Detect which cell encompasses the target text, then output its (X, Y) center coordinate. 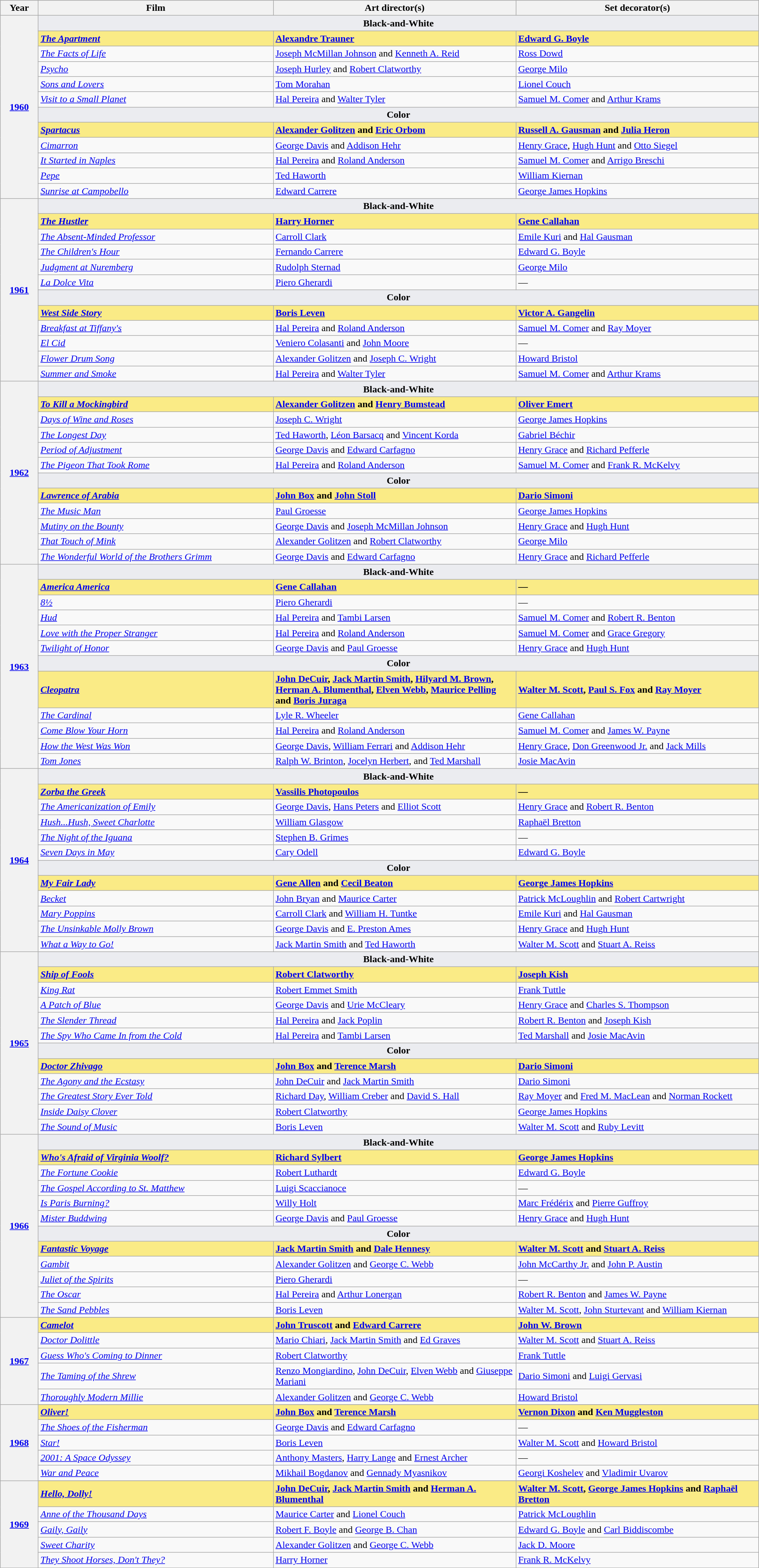
Juliet of the Spirits (155, 1279)
Stephen B. Grimes (395, 837)
Willy Holt (395, 1203)
William Glasgow (395, 822)
The Apartment (155, 38)
Joseph C. Wright (395, 419)
The Cardinal (155, 716)
War and Peace (155, 1473)
Becket (155, 898)
Maurice Carter and Lionel Couch (395, 1514)
It Started in Naples (155, 160)
Robert F. Boyle and George B. Chan (395, 1530)
1961 (19, 290)
1960 (19, 107)
Judgment at Nuremberg (155, 267)
Walter M. Scott and Ruby Levitt (637, 1127)
Ship of Fools (155, 975)
John Box and John Stoll (395, 496)
Gaily, Gaily (155, 1530)
Joseph Hurley and Robert Clatworthy (395, 69)
Hush...Hush, Sweet Charlotte (155, 822)
George Davis and Addison Hehr (395, 145)
The Hustler (155, 221)
George Davis and Joseph McMillan Johnson (395, 526)
Ray Moyer and Fred M. MacLean and Norman Rockett (637, 1096)
Is Paris Burning? (155, 1203)
Patrick McLoughlin (637, 1514)
1964 (19, 860)
The Greatest Story Ever Told (155, 1096)
Jack Martin Smith and Dale Hennesy (395, 1249)
Set decorator(s) (637, 8)
Oliver Emert (637, 404)
John Truscott and Edward Carrere (395, 1325)
1968 (19, 1442)
The Unsinkable Molly Brown (155, 929)
The Longest Day (155, 434)
Flower Drum Song (155, 358)
The Spy Who Came In from the Cold (155, 1035)
The Agony and the Ecstasy (155, 1081)
Zorba the Greek (155, 792)
Seven Days in May (155, 852)
Jack D. Moore (637, 1545)
Lionel Couch (637, 84)
The Night of the Iguana (155, 837)
Hello, Dolly! (155, 1494)
Henry Grace, Hugh Hunt and Otto Siegel (637, 145)
What a Way to Go! (155, 944)
Samuel M. Comer and Robert R. Benton (637, 617)
My Fair Lady (155, 883)
Marc Frédérix and Pierre Guffroy (637, 1203)
Spartacus (155, 130)
The Facts of Life (155, 54)
Walter M. Scott, Paul S. Fox and Ray Moyer (637, 690)
Visit to a Small Planet (155, 99)
The Sound of Music (155, 1127)
Ted Haworth (395, 175)
Gambit (155, 1264)
Film (155, 8)
Gene Allen and Cecil Beaton (395, 883)
Summer and Smoke (155, 374)
Alexander Golitzen and Joseph C. Wright (395, 358)
Josie MacAvin (637, 761)
Lawrence of Arabia (155, 496)
Fernando Carrere (395, 252)
The Slender Thread (155, 1020)
John W. Brown (637, 1325)
Breakfast at Tiffany's (155, 328)
The Children's Hour (155, 252)
Ted Haworth, Léon Barsacq and Vincent Korda (395, 434)
Anthony Masters, Harry Lange and Ernest Archer (395, 1458)
Richard Sylbert (395, 1157)
Hal Pereira and Arthur Lonergan (395, 1295)
The Shoes of the Fisherman (155, 1427)
1963 (19, 666)
King Rat (155, 990)
Victor A. Gangelin (637, 313)
Psycho (155, 69)
John DeCuir, Jack Martin Smith and Herman A. Blumenthal (395, 1494)
1967 (19, 1361)
John McCarthy Jr. and John P. Austin (637, 1264)
Vernon Dixon and Ken Muggleston (637, 1412)
Period of Adjustment (155, 450)
Lyle R. Wheeler (395, 716)
Edward G. Boyle and Carl Biddiscombe (637, 1530)
Renzo Mongiardino, John DeCuir, Elven Webb and Giuseppe Mariani (395, 1376)
Carroll Clark (395, 237)
John Bryan and Maurice Carter (395, 898)
Fantastic Voyage (155, 1249)
2001: A Space Odyssey (155, 1458)
Come Blow Your Horn (155, 731)
Samuel M. Comer and James W. Payne (637, 731)
Russell A. Gausman and Julia Heron (637, 130)
Art director(s) (395, 8)
Samuel M. Comer and Frank R. McKelvy (637, 465)
Cimarron (155, 145)
Jack Martin Smith and Ted Haworth (395, 944)
1962 (19, 472)
Frank R. McKelvy (637, 1560)
Walter M. Scott and Howard Bristol (637, 1443)
Love with the Proper Stranger (155, 633)
George Davis and E. Preston Ames (395, 929)
The Taming of the Shrew (155, 1376)
Year (19, 8)
Ted Marshall and Josie MacAvin (637, 1035)
Walter M. Scott, George James Hopkins and Raphaël Bretton (637, 1494)
Ross Dowd (637, 54)
The Absent-Minded Professor (155, 237)
Alexander Golitzen and Eric Orbom (395, 130)
Days of Wine and Roses (155, 419)
Alexander Golitzen and Robert Clatworthy (395, 541)
Thoroughly Modern Millie (155, 1397)
Vassilis Photopoulos (395, 792)
Tom Jones (155, 761)
William Kiernan (637, 175)
The Americanization of Emily (155, 807)
Luigi Scaccianoce (395, 1188)
Dario Simoni and Luigi Gervasi (637, 1376)
Veniero Colasanti and John Moore (395, 343)
They Shoot Horses, Don't They? (155, 1560)
The Music Man (155, 511)
Mutiny on the Bounty (155, 526)
Doctor Dolittle (155, 1340)
That Touch of Mink (155, 541)
1969 (19, 1524)
Samuel M. Comer and Arrigo Breschi (637, 160)
Tom Morahan (395, 84)
Camelot (155, 1325)
The Sand Pebbles (155, 1310)
Sunrise at Campobello (155, 191)
Hal Pereira and Jack Poplin (395, 1020)
Mary Poppins (155, 913)
Ralph W. Brinton, Jocelyn Herbert, and Ted Marshall (395, 761)
Oliver! (155, 1412)
Samuel M. Comer and Ray Moyer (637, 328)
Robert R. Benton and James W. Payne (637, 1295)
Hud (155, 617)
Guess Who's Coming to Dinner (155, 1355)
The Fortune Cookie (155, 1172)
Inside Daisy Clover (155, 1112)
Robert Luthardt (395, 1172)
Mister Buddwing (155, 1218)
8½ (155, 602)
Walter M. Scott, John Sturtevant and William Kiernan (637, 1310)
The Gospel According to St. Matthew (155, 1188)
Joseph Kish (637, 975)
Mario Chiari, Jack Martin Smith and Ed Graves (395, 1340)
El Cid (155, 343)
Robert Emmet Smith (395, 990)
Pepe (155, 175)
Alexander Golitzen and Henry Bumstead (395, 404)
The Oscar (155, 1295)
Henry Grace and Robert R. Benton (637, 807)
1966 (19, 1226)
To Kill a Mockingbird (155, 404)
Henry Grace, Don Greenwood Jr. and Jack Mills (637, 746)
How the West Was Won (155, 746)
Samuel M. Comer and Grace Gregory (637, 633)
A Patch of Blue (155, 1005)
Anne of the Thousand Days (155, 1514)
Star! (155, 1443)
The Pigeon That Took Rome (155, 465)
La Dolce Vita (155, 282)
Doctor Zhivago (155, 1066)
Alexandre Trauner (395, 38)
Cleopatra (155, 690)
George Davis, William Ferrari and Addison Hehr (395, 746)
Who's Afraid of Virginia Woolf? (155, 1157)
West Side Story (155, 313)
1965 (19, 1043)
Mikhail Bogdanov and Gennady Myasnikov (395, 1473)
John DeCuir and Jack Martin Smith (395, 1081)
Robert R. Benton and Joseph Kish (637, 1020)
Patrick McLoughlin and Robert Cartwright (637, 898)
Joseph McMillan Johnson and Kenneth A. Reid (395, 54)
Carroll Clark and William H. Tuntke (395, 913)
Henry Grace and Charles S. Thompson (637, 1005)
Edward Carrere (395, 191)
Raphaël Bretton (637, 822)
Sweet Charity (155, 1545)
Gabriel Béchir (637, 434)
Cary Odell (395, 852)
Twilight of Honor (155, 648)
John DeCuir, Jack Martin Smith, Hilyard M. Brown, Herman A. Blumenthal, Elven Webb, Maurice Pelling and Boris Juraga (395, 690)
The Wonderful World of the Brothers Grimm (155, 557)
Georgi Koshelev and Vladimir Uvarov (637, 1473)
George Davis and Urie McCleary (395, 1005)
Sons and Lovers (155, 84)
Paul Groesse (395, 511)
Rudolph Sternad (395, 267)
George Davis, Hans Peters and Elliot Scott (395, 807)
America America (155, 587)
Richard Day, William Creber and David S. Hall (395, 1096)
